Extract the (X, Y) coordinate from the center of the cell holding the provided text.  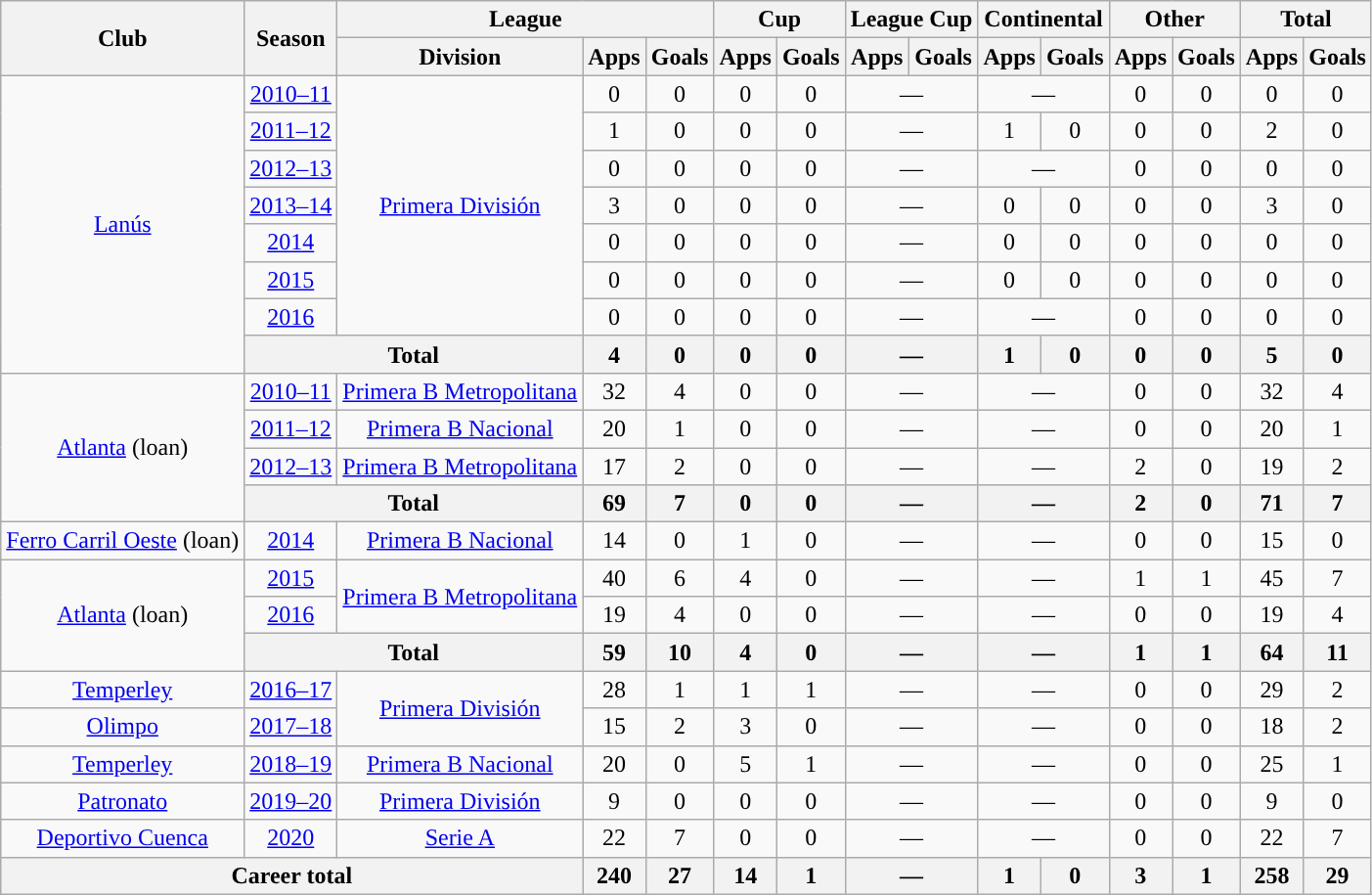
59 (614, 652)
Season (291, 38)
25 (1271, 764)
28 (614, 690)
Cup (779, 20)
240 (614, 875)
64 (1271, 652)
40 (614, 578)
2018–19 (291, 764)
Ferro Carril Oeste (loan) (123, 541)
2020 (291, 838)
10 (680, 652)
Career total (291, 875)
Patronato (123, 801)
18 (1271, 727)
17 (614, 467)
258 (1271, 875)
Lanús (123, 224)
Club (123, 38)
Other (1174, 20)
League Cup (911, 20)
Deportivo Cuenca (123, 838)
69 (614, 504)
6 (680, 578)
Division (460, 57)
27 (680, 875)
11 (1338, 652)
Olimpo (123, 727)
71 (1271, 504)
Continental (1043, 20)
45 (1271, 578)
2019–20 (291, 801)
League (526, 20)
2017–18 (291, 727)
Serie A (460, 838)
2013–14 (291, 205)
2016–17 (291, 690)
